Provide the (X, Y) coordinate of the cell's center where the given text is located.  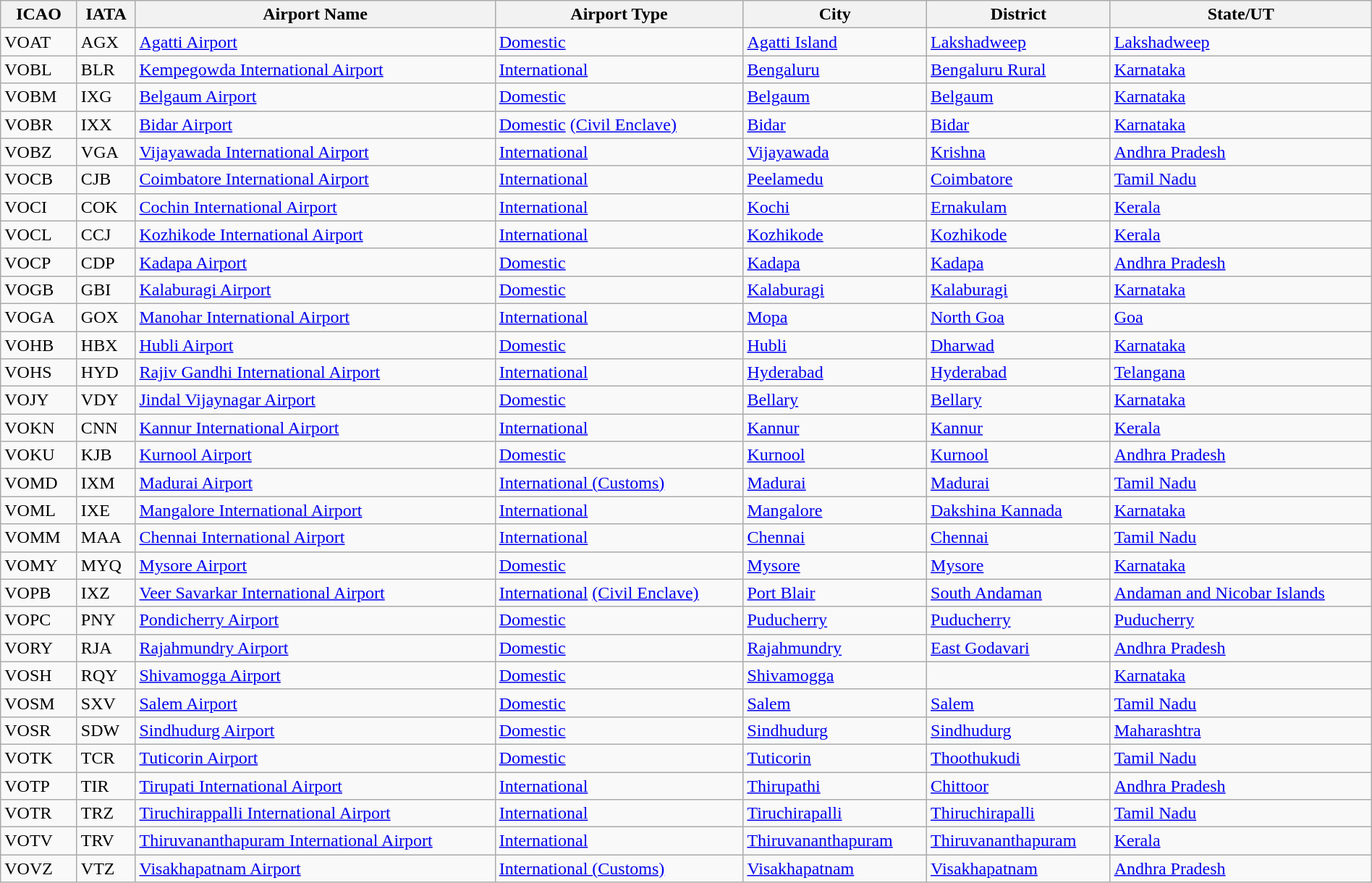
VGA (106, 152)
MYQ (106, 565)
Agatti Island (835, 42)
IXM (106, 483)
Agatti Airport (316, 42)
Rajahmundry Airport (316, 648)
City (835, 14)
State/UT (1240, 14)
VOBZ (39, 152)
Port Blair (835, 593)
VOTK (39, 758)
Andaman and Nicobar Islands (1240, 593)
VOBR (39, 124)
Belgaum Airport (316, 97)
Coimbatore International Airport (316, 179)
BLR (106, 69)
TCR (106, 758)
Vijayawada (835, 152)
Kochi (835, 207)
CDP (106, 262)
Tuticorin Airport (316, 758)
Veer Savarkar International Airport (316, 593)
VOCL (39, 235)
Kempegowda International Airport (316, 69)
SDW (106, 730)
VOPB (39, 593)
Kalaburagi Airport (316, 290)
Peelamedu (835, 179)
Visakhapatnam Airport (316, 869)
VOMD (39, 483)
HYD (106, 373)
Kannur International Airport (316, 428)
RJA (106, 648)
Bengaluru Rural (1019, 69)
IXX (106, 124)
Shivamogga Airport (316, 675)
VOGB (39, 290)
VOHS (39, 373)
KJB (106, 455)
East Godavari (1019, 648)
CNN (106, 428)
Mysore Airport (316, 565)
Dharwad (1019, 345)
Tuticorin (835, 758)
Sindhudurg Airport (316, 730)
VOAT (39, 42)
Mopa (835, 317)
District (1019, 14)
Thiruchirapalli (1019, 814)
TRV (106, 841)
Chittoor (1019, 785)
Maharashtra (1240, 730)
VOCB (39, 179)
Telangana (1240, 373)
VOTV (39, 841)
Bengaluru (835, 69)
VOJY (39, 400)
Kozhikode International Airport (316, 235)
Kurnool Airport (316, 455)
CCJ (106, 235)
VDY (106, 400)
VOPC (39, 620)
Salem Airport (316, 703)
VOCI (39, 207)
IXG (106, 97)
Thiruvananthapuram International Airport (316, 841)
Tiruchirapalli (835, 814)
TRZ (106, 814)
Ernakulam (1019, 207)
Jindal Vijaynagar Airport (316, 400)
Chennai International Airport (316, 538)
Hubli Airport (316, 345)
PNY (106, 620)
VORY (39, 648)
AGX (106, 42)
Hubli (835, 345)
TIR (106, 785)
VOVZ (39, 869)
Tirupati International Airport (316, 785)
Airport Type (619, 14)
Mangalore (835, 510)
VOMM (39, 538)
VOBM (39, 97)
CJB (106, 179)
GBI (106, 290)
Rajiv Gandhi International Airport (316, 373)
VOKU (39, 455)
ICAO (39, 14)
Dakshina Kannada (1019, 510)
IXE (106, 510)
VTZ (106, 869)
Vijayawada International Airport (316, 152)
VOSR (39, 730)
International (Civil Enclave) (619, 593)
Thoothukudi (1019, 758)
VOGA (39, 317)
Tiruchirappalli International Airport (316, 814)
Madurai Airport (316, 483)
VOMY (39, 565)
VOTR (39, 814)
VOKN (39, 428)
VOML (39, 510)
VOSM (39, 703)
Rajahmundry (835, 648)
Coimbatore (1019, 179)
HBX (106, 345)
Kadapa Airport (316, 262)
GOX (106, 317)
VOBL (39, 69)
North Goa (1019, 317)
SXV (106, 703)
IXZ (106, 593)
Goa (1240, 317)
Shivamogga (835, 675)
VOSH (39, 675)
Cochin International Airport (316, 207)
VOTP (39, 785)
Bidar Airport (316, 124)
Manohar International Airport (316, 317)
Krishna (1019, 152)
Airport Name (316, 14)
VOHB (39, 345)
Pondicherry Airport (316, 620)
Domestic (Civil Enclave) (619, 124)
IATA (106, 14)
VOCP (39, 262)
RQY (106, 675)
COK (106, 207)
Mangalore International Airport (316, 510)
South Andaman (1019, 593)
Thirupathi (835, 785)
MAA (106, 538)
